Find where the given text appears and provide that cell's center as [x, y] coordinate. 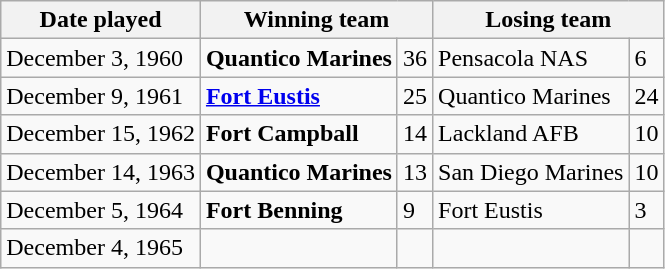
December 5, 1964 [101, 210]
Losing team [548, 20]
9 [414, 210]
Fort Benning [298, 210]
Fort Campball [298, 134]
6 [646, 58]
24 [646, 96]
25 [414, 96]
Lackland AFB [531, 134]
December 15, 1962 [101, 134]
San Diego Marines [531, 172]
36 [414, 58]
3 [646, 210]
December 3, 1960 [101, 58]
Date played [101, 20]
Pensacola NAS [531, 58]
Winning team [316, 20]
December 14, 1963 [101, 172]
December 4, 1965 [101, 248]
14 [414, 134]
December 9, 1961 [101, 96]
13 [414, 172]
